Extract the (X, Y) coordinate from the center of the cell holding the provided text.  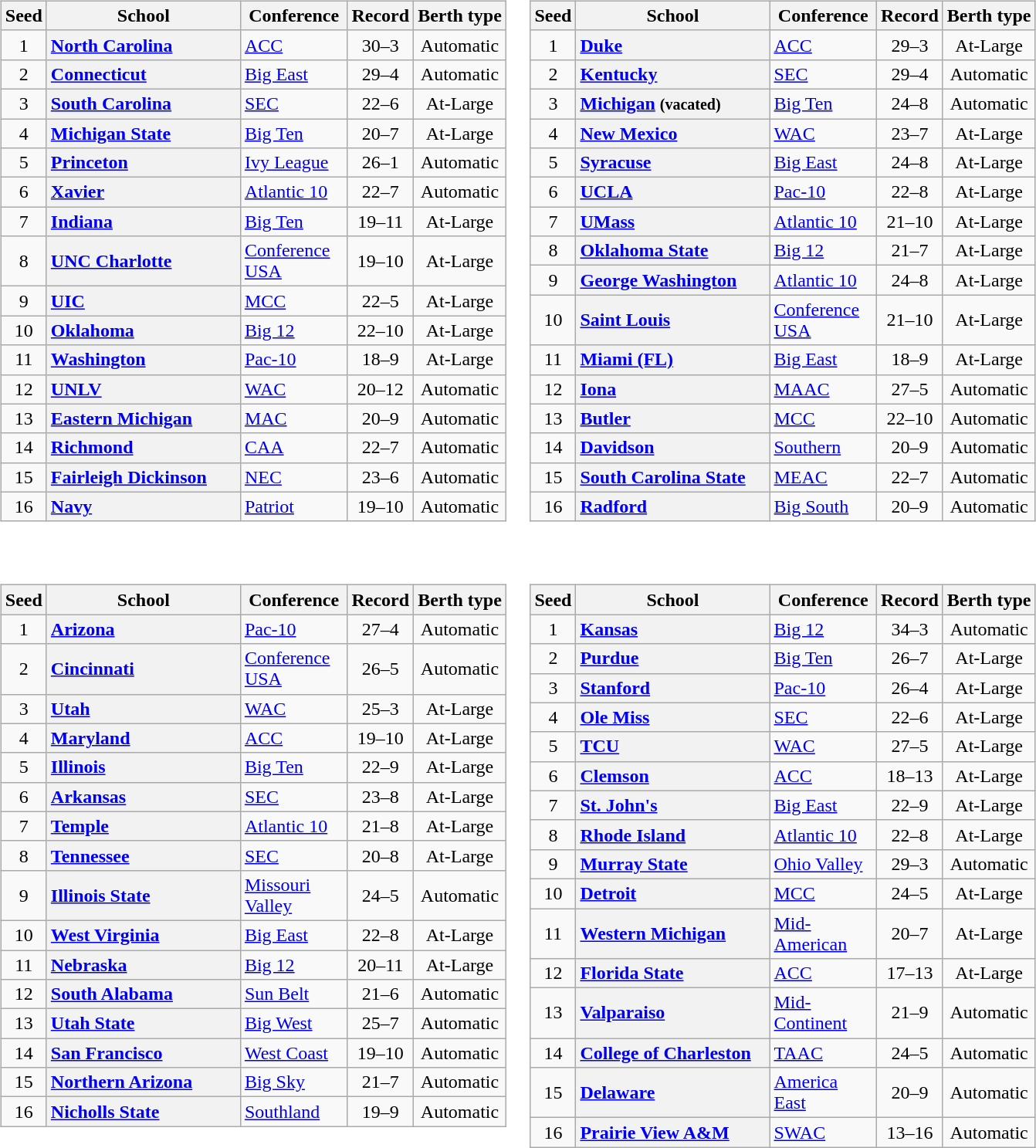
Big West (293, 1024)
26–1 (381, 163)
Delaware (673, 1093)
23–7 (910, 134)
Nicholls State (144, 1112)
Illinois (144, 767)
Missouri Valley (293, 896)
NEC (293, 477)
20–12 (381, 389)
25–3 (381, 709)
TCU (673, 747)
Arizona (144, 629)
UNLV (144, 389)
Saint Louis (673, 320)
Kansas (673, 629)
Duke (673, 45)
18–13 (910, 776)
25–7 (381, 1024)
Butler (673, 418)
Nebraska (144, 964)
Murray State (673, 864)
Patriot (293, 506)
21–6 (381, 994)
Kentucky (673, 74)
Michigan State (144, 134)
Clemson (673, 776)
Michigan (vacated) (673, 103)
New Mexico (673, 134)
Richmond (144, 448)
22–5 (381, 301)
Ohio Valley (823, 864)
Davidson (673, 448)
Oklahoma (144, 330)
Ivy League (293, 163)
23–6 (381, 477)
Cincinnati (144, 669)
Iona (673, 389)
TAAC (823, 1053)
Utah (144, 709)
Valparaiso (673, 1013)
Princeton (144, 163)
South Carolina State (673, 477)
Ole Miss (673, 717)
Purdue (673, 659)
Illinois State (144, 896)
Fairleigh Dickinson (144, 477)
30–3 (381, 45)
Oklahoma State (673, 251)
34–3 (910, 629)
UNC Charlotte (144, 261)
MAC (293, 418)
College of Charleston (673, 1053)
CAA (293, 448)
West Virginia (144, 935)
Stanford (673, 688)
South Alabama (144, 994)
17–13 (910, 974)
Connecticut (144, 74)
19–9 (381, 1112)
Northern Arizona (144, 1082)
America East (823, 1093)
13–16 (910, 1133)
Miami (FL) (673, 360)
Syracuse (673, 163)
Sun Belt (293, 994)
Detroit (673, 893)
UIC (144, 301)
Xavier (144, 192)
Arkansas (144, 797)
MEAC (823, 477)
20–8 (381, 855)
North Carolina (144, 45)
UCLA (673, 192)
West Coast (293, 1053)
SWAC (823, 1133)
Navy (144, 506)
20–11 (381, 964)
26–5 (381, 669)
Western Michigan (673, 933)
27–4 (381, 629)
Temple (144, 826)
Mid-American (823, 933)
Florida State (673, 974)
Indiana (144, 222)
21–8 (381, 826)
St. John's (673, 805)
Utah State (144, 1024)
21–9 (910, 1013)
Radford (673, 506)
19–11 (381, 222)
Eastern Michigan (144, 418)
South Carolina (144, 103)
Washington (144, 360)
Big South (823, 506)
MAAC (823, 389)
Tennessee (144, 855)
George Washington (673, 280)
26–4 (910, 688)
Prairie View A&M (673, 1133)
Southland (293, 1112)
San Francisco (144, 1053)
Mid-Continent (823, 1013)
23–8 (381, 797)
Big Sky (293, 1082)
Maryland (144, 738)
Southern (823, 448)
UMass (673, 222)
Rhode Island (673, 835)
26–7 (910, 659)
